Determine the [X, Y] coordinate at the center of the cell enclosing the given text.  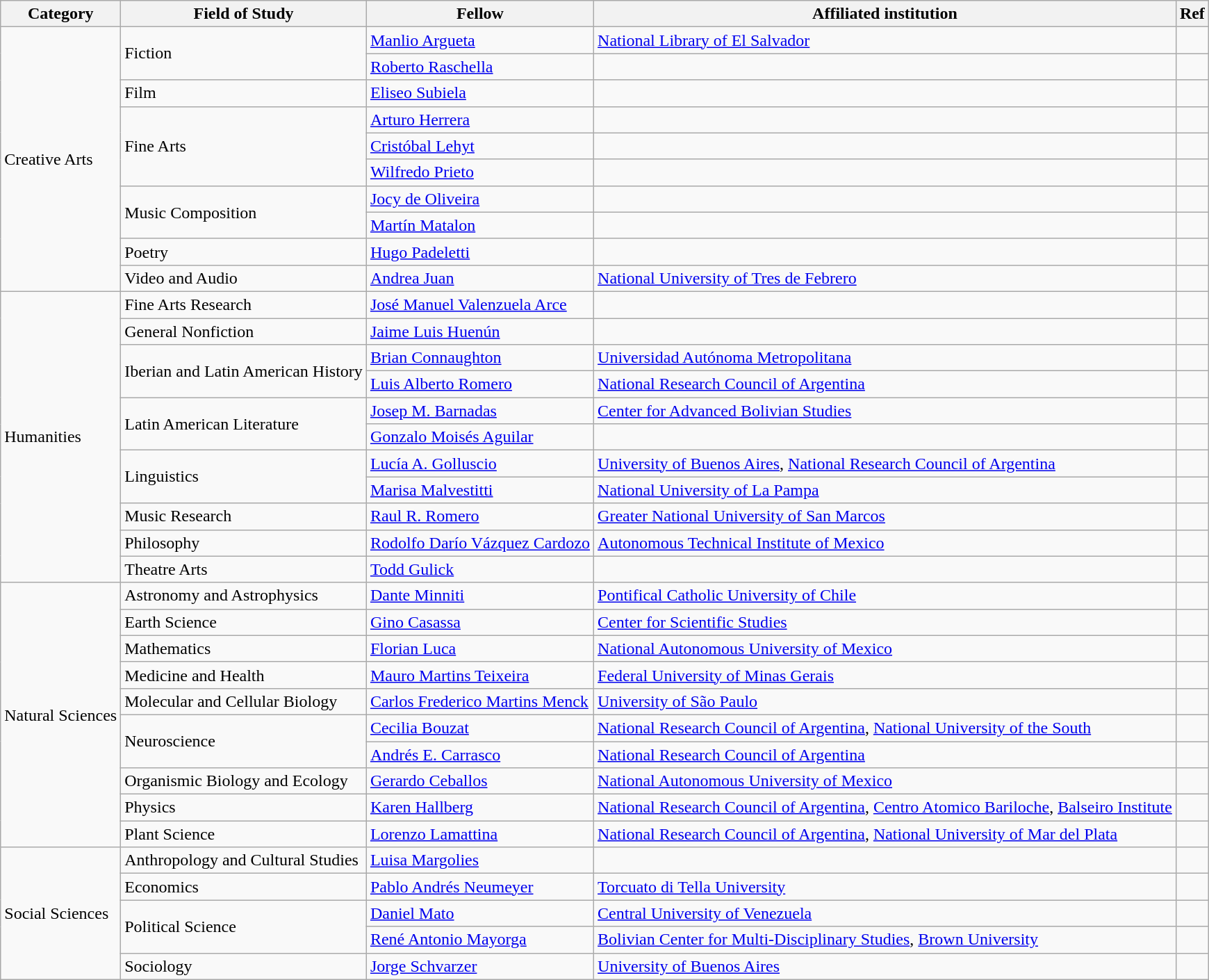
Fiction [244, 54]
Anthropology and Cultural Studies [244, 860]
Dante Minniti [479, 596]
Category [61, 14]
Plant Science [244, 834]
National University of Tres de Febrero [885, 278]
Music Research [244, 516]
René Antonio Mayorga [479, 940]
Gerardo Ceballos [479, 781]
Eliseo Subiela [479, 93]
José Manuel Valenzuela Arce [479, 304]
Greater National University of San Marcos [885, 516]
National Library of El Salvador [885, 40]
Pontifical Catholic University of Chile [885, 596]
Brian Connaughton [479, 358]
Mauro Martins Teixeira [479, 675]
Gonzalo Moisés Aguilar [479, 437]
Latin American Literature [244, 424]
Josep M. Barnadas [479, 411]
University of São Paulo [885, 701]
Wilfredo Prieto [479, 172]
Philosophy [244, 543]
Social Sciences [61, 913]
Raul R. Romero [479, 516]
Universidad Autónoma Metropolitana [885, 358]
University of Buenos Aires, National Research Council of Argentina [885, 464]
Physics [244, 808]
Music Composition [244, 212]
National Research Council of Argentina, National University of the South [885, 728]
Film [244, 93]
Jaime Luis Huenún [479, 332]
Daniel Mato [479, 913]
Roberto Raschella [479, 67]
National Research Council of Argentina, National University of Mar del Plata [885, 834]
Mathematics [244, 648]
Martín Matalon [479, 225]
Hugo Padeletti [479, 252]
Political Science [244, 926]
Medicine and Health [244, 675]
Cecilia Bouzat [479, 728]
Creative Arts [61, 160]
Karen Hallberg [479, 808]
Humanities [61, 436]
Organismic Biology and Ecology [244, 781]
Linguistics [244, 477]
Ref [1192, 14]
Astronomy and Astrophysics [244, 596]
Center for Advanced Bolivian Studies [885, 411]
Luis Alberto Romero [479, 384]
Economics [244, 887]
Fine Arts Research [244, 304]
Central University of Venezuela [885, 913]
Jorge Schvarzer [479, 966]
Manlio Argueta [479, 40]
Theatre Arts [244, 569]
Natural Sciences [61, 714]
Lucía A. Golluscio [479, 464]
Affiliated institution [885, 14]
Iberian and Latin American History [244, 371]
Cristóbal Lehyt [479, 146]
National University of La Pampa [885, 490]
Neuroscience [244, 741]
Marisa Malvestitti [479, 490]
Rodolfo Darío Vázquez Cardozo [479, 543]
Lorenzo Lamattina [479, 834]
Pablo Andrés Neumeyer [479, 887]
Fine Arts [244, 146]
Jocy de Oliveira [479, 199]
National Research Council of Argentina, Centro Atomico Bariloche, Balseiro Institute [885, 808]
Arturo Herrera [479, 120]
Video and Audio [244, 278]
Carlos Frederico Martins Menck [479, 701]
Molecular and Cellular Biology [244, 701]
University of Buenos Aires [885, 966]
Bolivian Center for Multi-Disciplinary Studies, Brown University [885, 940]
Center for Scientific Studies [885, 622]
Autonomous Technical Institute of Mexico [885, 543]
Todd Gulick [479, 569]
Torcuato di Tella University [885, 887]
Andrea Juan [479, 278]
Gino Casassa [479, 622]
Fellow [479, 14]
Florian Luca [479, 648]
General Nonfiction [244, 332]
Luisa Margolies [479, 860]
Andrés E. Carrasco [479, 754]
Federal University of Minas Gerais [885, 675]
Earth Science [244, 622]
Poetry [244, 252]
Sociology [244, 966]
Field of Study [244, 14]
